From the cell containing the given text, extract its center point as [X, Y] coordinate. 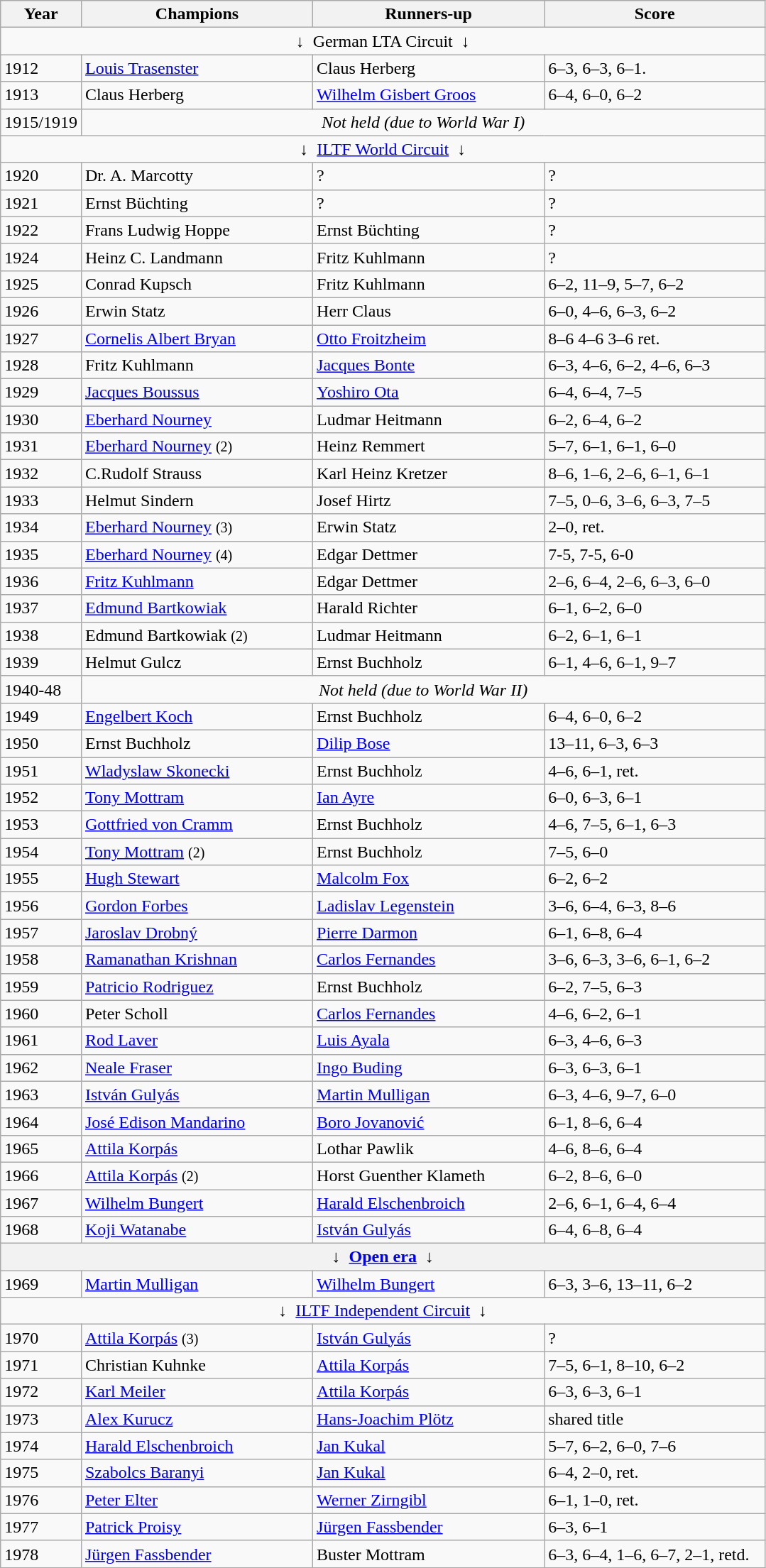
↓ ILTF World Circuit ↓ [383, 149]
Hugh Stewart [197, 879]
1972 [41, 1392]
↓ German LTA Circuit ↓ [383, 41]
6–3, 6–1 [655, 1527]
1931 [41, 446]
6–3, 4–6, 6–3 [655, 1041]
2–0, ret. [655, 527]
1954 [41, 852]
4–6, 6–1, ret. [655, 770]
1969 [41, 1284]
1934 [41, 527]
7-5, 7-5, 6-0 [655, 554]
1925 [41, 284]
Rod Laver [197, 1041]
Frans Ludwig Hoppe [197, 230]
1950 [41, 743]
1924 [41, 257]
1970 [41, 1338]
Cornelis Albert Bryan [197, 339]
6–2, 11–9, 5–7, 6–2 [655, 284]
6–4, 2–0, ret. [655, 1473]
Champions [197, 14]
↓ Open era ↓ [383, 1257]
6–1, 4–6, 6–1, 9–7 [655, 662]
1933 [41, 500]
4–6, 8–6, 6–4 [655, 1148]
1921 [41, 203]
José Edison Mandarino [197, 1122]
5–7, 6–1, 6–1, 6–0 [655, 446]
Not held (due to World War II) [423, 689]
Conrad Kupsch [197, 284]
Edmund Bartkowiak (2) [197, 635]
7–5, 6–0 [655, 852]
Koji Watanabe [197, 1230]
1968 [41, 1230]
1936 [41, 581]
1974 [41, 1446]
1912 [41, 68]
1926 [41, 311]
13–11, 6–3, 6–3 [655, 743]
1961 [41, 1041]
1928 [41, 366]
Josef Hirtz [429, 500]
1913 [41, 95]
6–1, 8–6, 6–4 [655, 1122]
8–6, 1–6, 2–6, 6–1, 6–1 [655, 473]
Jaroslav Drobný [197, 933]
Heinz C. Landmann [197, 257]
Year [41, 14]
3–6, 6–4, 6–3, 8–6 [655, 906]
Gottfried von Cramm [197, 825]
1952 [41, 798]
5–7, 6–2, 6–0, 7–6 [655, 1446]
Eberhard Nourney (3) [197, 527]
1938 [41, 635]
4–6, 6–2, 6–1 [655, 1014]
Hans-Joachim Plötz [429, 1419]
1978 [41, 1554]
6–3, 4–6, 6–2, 4–6, 6–3 [655, 366]
6–1, 1–0, ret. [655, 1500]
Engelbert Koch [197, 716]
6–1, 6–2, 6–0 [655, 608]
1951 [41, 770]
1975 [41, 1473]
Karl Meiler [197, 1392]
Tony Mottram [197, 798]
Karl Heinz Kretzer [429, 473]
Luis Ayala [429, 1041]
Patricio Rodriguez [197, 987]
6–2, 6–1, 6–1 [655, 635]
Peter Elter [197, 1500]
Heinz Remmert [429, 446]
2–6, 6–1, 6–4, 6–4 [655, 1203]
Boro Jovanović [429, 1122]
1949 [41, 716]
6–3, 6–3, 6–1. [655, 68]
1959 [41, 987]
Jacques Boussus [197, 393]
2–6, 6–4, 2–6, 6–3, 6–0 [655, 581]
1967 [41, 1203]
Patrick Proisy [197, 1527]
Christian Kuhnke [197, 1365]
1964 [41, 1122]
Wilhelm Gisbert Groos [429, 95]
6–2, 6–2 [655, 879]
1930 [41, 420]
Alex Kurucz [197, 1419]
Helmut Sindern [197, 500]
Helmut Gulcz [197, 662]
1932 [41, 473]
1927 [41, 339]
1915/1919 [41, 122]
Buster Mottram [429, 1554]
6–3, 3–6, 13–11, 6–2 [655, 1284]
6–0, 6–3, 6–1 [655, 798]
Herr Claus [429, 311]
Jacques Bonte [429, 366]
Edmund Bartkowiak [197, 608]
Szabolcs Baranyi [197, 1473]
C.Rudolf Strauss [197, 473]
Attila Korpás (2) [197, 1175]
Ladislav Legenstein [429, 906]
Louis Trasenster [197, 68]
Malcolm Fox [429, 879]
Tony Mottram (2) [197, 852]
1976 [41, 1500]
1971 [41, 1365]
Peter Scholl [197, 1014]
Eberhard Nourney (4) [197, 554]
Score [655, 14]
1965 [41, 1148]
↓ ILTF Independent Circuit ↓ [383, 1311]
6–4, 6–4, 7–5 [655, 393]
Attila Korpás (3) [197, 1338]
6–3, 4–6, 9–7, 6–0 [655, 1095]
Not held (due to World War I) [423, 122]
Harald Richter [429, 608]
1939 [41, 662]
Lothar Pawlik [429, 1148]
Yoshiro Ota [429, 393]
1958 [41, 960]
6–3, 6–4, 1–6, 6–7, 2–1, retd. [655, 1554]
Runners-up [429, 14]
1955 [41, 879]
1922 [41, 230]
Pierre Darmon [429, 933]
Wladyslaw Skonecki [197, 770]
Werner Zirngibl [429, 1500]
1953 [41, 825]
1966 [41, 1175]
Ingo Buding [429, 1068]
6–4, 6–8, 6–4 [655, 1230]
1977 [41, 1527]
1956 [41, 906]
Dr. A. Marcotty [197, 176]
7–5, 0–6, 3–6, 6–3, 7–5 [655, 500]
1929 [41, 393]
1973 [41, 1419]
1937 [41, 608]
1940-48 [41, 689]
Horst Guenther Klameth [429, 1175]
1957 [41, 933]
6–2, 6–4, 6–2 [655, 420]
shared title [655, 1419]
1962 [41, 1068]
Neale Fraser [197, 1068]
7–5, 6–1, 8–10, 6–2 [655, 1365]
1960 [41, 1014]
6–2, 8–6, 6–0 [655, 1175]
1920 [41, 176]
Otto Froitzheim [429, 339]
8–6 4–6 3–6 ret. [655, 339]
4–6, 7–5, 6–1, 6–3 [655, 825]
Eberhard Nourney (2) [197, 446]
Eberhard Nourney [197, 420]
Ian Ayre [429, 798]
6–0, 4–6, 6–3, 6–2 [655, 311]
Gordon Forbes [197, 906]
3–6, 6–3, 3–6, 6–1, 6–2 [655, 960]
6–2, 7–5, 6–3 [655, 987]
Ramanathan Krishnan [197, 960]
Dilip Bose [429, 743]
1935 [41, 554]
6–1, 6–8, 6–4 [655, 933]
1963 [41, 1095]
